Return the (x, y) coordinate for the center point of the cell that contains the specified text.  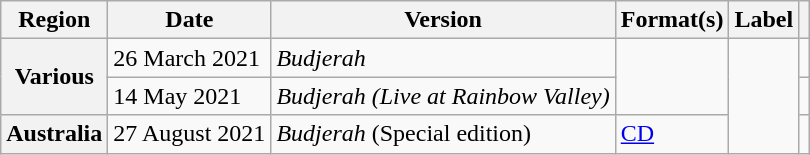
Format(s) (672, 20)
27 August 2021 (190, 134)
Various (54, 77)
Label (764, 20)
Budjerah (Special edition) (443, 134)
14 May 2021 (190, 96)
CD (672, 134)
Budjerah (443, 58)
Budjerah (Live at Rainbow Valley) (443, 96)
26 March 2021 (190, 58)
Australia (54, 134)
Version (443, 20)
Region (54, 20)
Date (190, 20)
